Capture the cell that displays the provided text and extract its [X, Y] central coordinate. 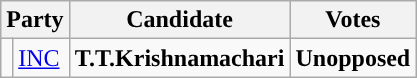
Votes [353, 20]
Candidate [180, 20]
T.T.Krishnamachari [180, 58]
Unopposed [353, 58]
Party [35, 20]
INC [41, 58]
